Search for the cell housing the specified text and yield its (X, Y) center coordinate. 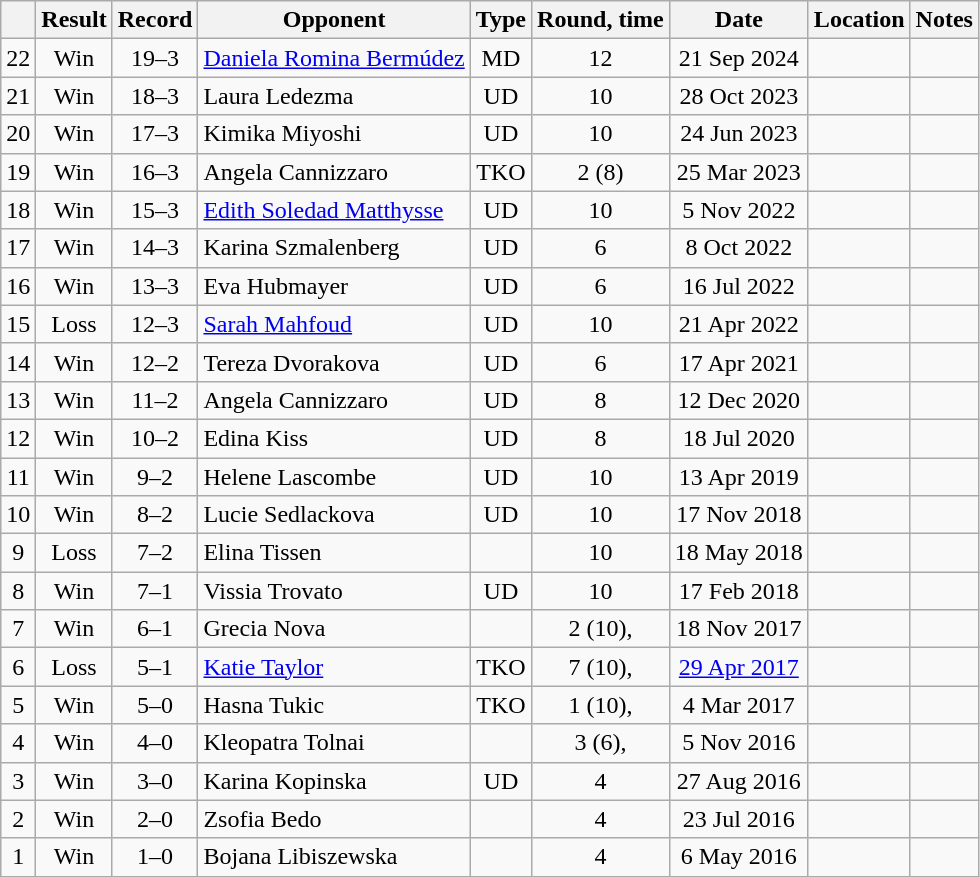
Karina Kopinska (334, 781)
1 (18, 857)
17–3 (155, 134)
29 Apr 2017 (738, 667)
Laura Ledezma (334, 96)
Opponent (334, 20)
13–3 (155, 286)
2 (18, 819)
5 Nov 2022 (738, 210)
13 Apr 2019 (738, 477)
9 (18, 553)
6–1 (155, 629)
Katie Taylor (334, 667)
9–2 (155, 477)
12–2 (155, 362)
13 (18, 400)
18–3 (155, 96)
23 Jul 2016 (738, 819)
MD (500, 58)
18 (18, 210)
Eva Hubmayer (334, 286)
16 (18, 286)
7 (18, 629)
5 (18, 705)
Kimika Miyoshi (334, 134)
3 (18, 781)
21 Apr 2022 (738, 324)
2 (10), (601, 629)
7–1 (155, 591)
Hasna Tukic (334, 705)
18 Jul 2020 (738, 438)
27 Aug 2016 (738, 781)
6 May 2016 (738, 857)
2–0 (155, 819)
Elina Tissen (334, 553)
14 (18, 362)
11 (18, 477)
1 (10), (601, 705)
16–3 (155, 172)
21 Sep 2024 (738, 58)
10–2 (155, 438)
18 May 2018 (738, 553)
24 Jun 2023 (738, 134)
Grecia Nova (334, 629)
11–2 (155, 400)
Sarah Mahfoud (334, 324)
5 Nov 2016 (738, 743)
Date (738, 20)
Vissia Trovato (334, 591)
Type (500, 20)
21 (18, 96)
Helene Lascombe (334, 477)
8 Oct 2022 (738, 248)
17 (18, 248)
17 Apr 2021 (738, 362)
22 (18, 58)
5–1 (155, 667)
17 Feb 2018 (738, 591)
15–3 (155, 210)
12 Dec 2020 (738, 400)
Edith Soledad Matthysse (334, 210)
3–0 (155, 781)
28 Oct 2023 (738, 96)
Zsofia Bedo (334, 819)
Tereza Dvorakova (334, 362)
2 (8) (601, 172)
Daniela Romina Bermúdez (334, 58)
Location (859, 20)
14–3 (155, 248)
19–3 (155, 58)
12–3 (155, 324)
4–0 (155, 743)
Lucie Sedlackova (334, 515)
7 (10), (601, 667)
15 (18, 324)
Karina Szmalenberg (334, 248)
20 (18, 134)
3 (6), (601, 743)
Round, time (601, 20)
18 Nov 2017 (738, 629)
1–0 (155, 857)
Edina Kiss (334, 438)
Record (155, 20)
25 Mar 2023 (738, 172)
Kleopatra Tolnai (334, 743)
8–2 (155, 515)
17 Nov 2018 (738, 515)
Result (74, 20)
Notes (944, 20)
5–0 (155, 705)
16 Jul 2022 (738, 286)
19 (18, 172)
4 Mar 2017 (738, 705)
Bojana Libiszewska (334, 857)
7–2 (155, 553)
